For the text-containing cell, return its midpoint in (x, y) coordinate format. 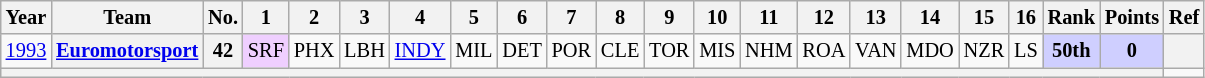
Ref (1184, 17)
NHM (768, 51)
6 (522, 17)
MDO (930, 51)
13 (876, 17)
DET (522, 51)
Team (127, 17)
PHX (314, 51)
Rank (1072, 17)
LBH (364, 51)
5 (474, 17)
POR (572, 51)
CLE (620, 51)
7 (572, 17)
50th (1072, 51)
INDY (420, 51)
Euromotorsport (127, 51)
9 (669, 17)
ROA (824, 51)
0 (1132, 51)
2 (314, 17)
11 (768, 17)
1993 (26, 51)
1 (266, 17)
VAN (876, 51)
No. (223, 17)
Year (26, 17)
4 (420, 17)
MIS (717, 51)
LS (1026, 51)
42 (223, 51)
16 (1026, 17)
8 (620, 17)
MIL (474, 51)
14 (930, 17)
10 (717, 17)
15 (984, 17)
3 (364, 17)
TOR (669, 51)
NZR (984, 51)
12 (824, 17)
SRF (266, 51)
Points (1132, 17)
